Pinpoint the cell where the given text exists, returning its (x, y) midpoint coordinate. 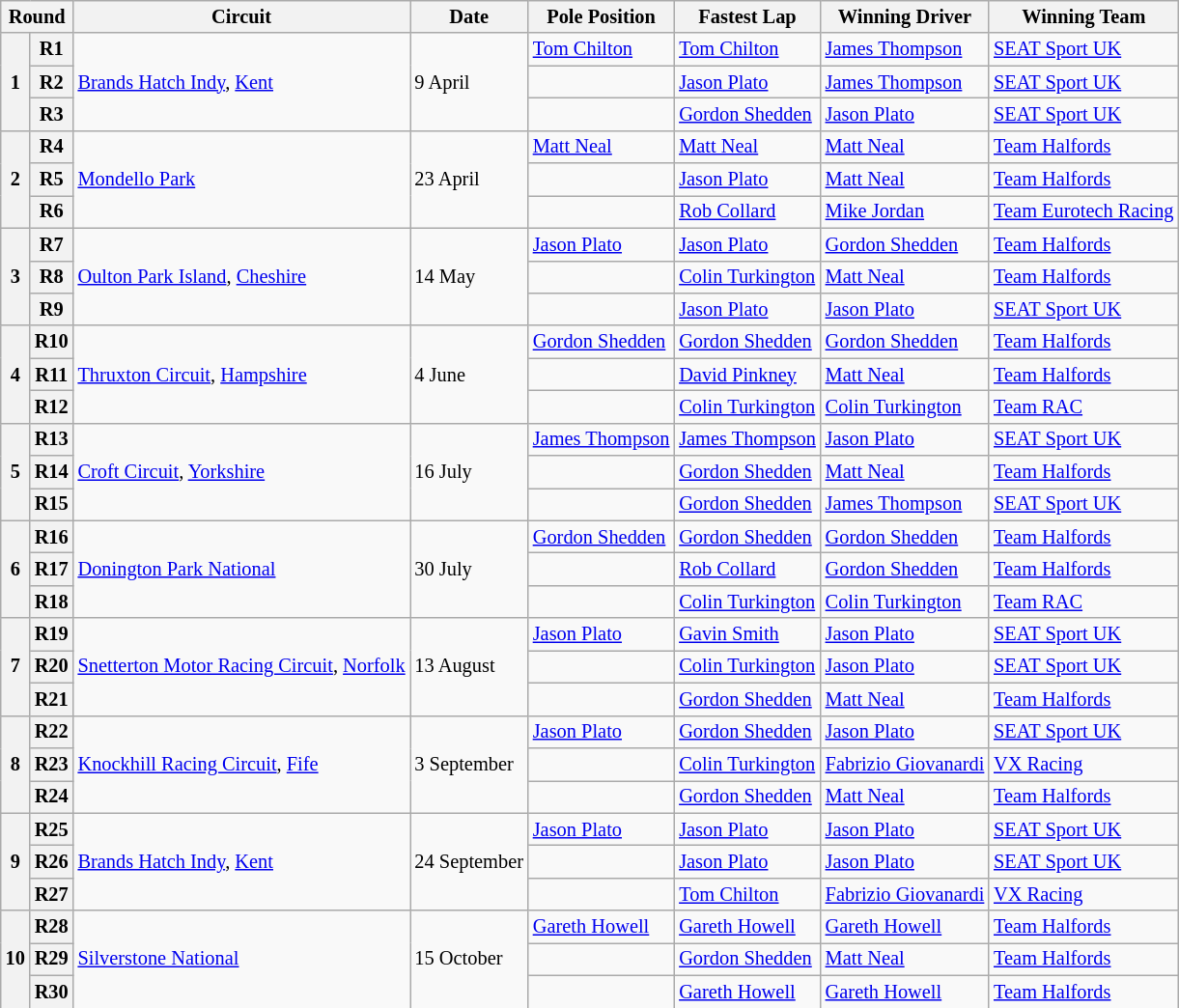
Team Eurotech Racing (1083, 211)
R19 (52, 634)
4 (15, 375)
Round (37, 16)
R10 (52, 342)
R2 (52, 82)
4 June (468, 375)
2 (15, 180)
R6 (52, 211)
R12 (52, 406)
Snetterton Motor Racing Circuit, Norfolk (241, 666)
R17 (52, 569)
5 (15, 471)
R30 (52, 992)
24 September (468, 861)
16 July (468, 471)
Circuit (241, 16)
Oulton Park Island, Cheshire (241, 276)
R25 (52, 829)
R8 (52, 277)
R21 (52, 699)
R4 (52, 147)
R14 (52, 472)
R29 (52, 959)
R15 (52, 504)
9 (15, 861)
3 (15, 276)
R27 (52, 894)
R3 (52, 114)
Thruxton Circuit, Hampshire (241, 375)
14 May (468, 276)
6 (15, 570)
R22 (52, 732)
23 April (468, 180)
R16 (52, 537)
Mike Jordan (905, 211)
Mondello Park (241, 180)
Croft Circuit, Yorkshire (241, 471)
8 (15, 765)
9 April (468, 81)
Fastest Lap (747, 16)
R9 (52, 309)
Winning Driver (905, 16)
10 (15, 960)
R28 (52, 927)
R18 (52, 602)
R7 (52, 244)
R5 (52, 180)
R1 (52, 49)
R23 (52, 764)
15 October (468, 960)
David Pinkney (747, 375)
Donington Park National (241, 570)
R26 (52, 861)
Gavin Smith (747, 634)
Winning Team (1083, 16)
R13 (52, 439)
Silverstone National (241, 960)
13 August (468, 666)
7 (15, 666)
Knockhill Racing Circuit, Fife (241, 765)
R20 (52, 666)
Pole Position (601, 16)
Date (468, 16)
R11 (52, 375)
R24 (52, 797)
30 July (468, 570)
1 (15, 81)
3 September (468, 765)
